Find where the given text appears and provide that cell's center as [X, Y] coordinate. 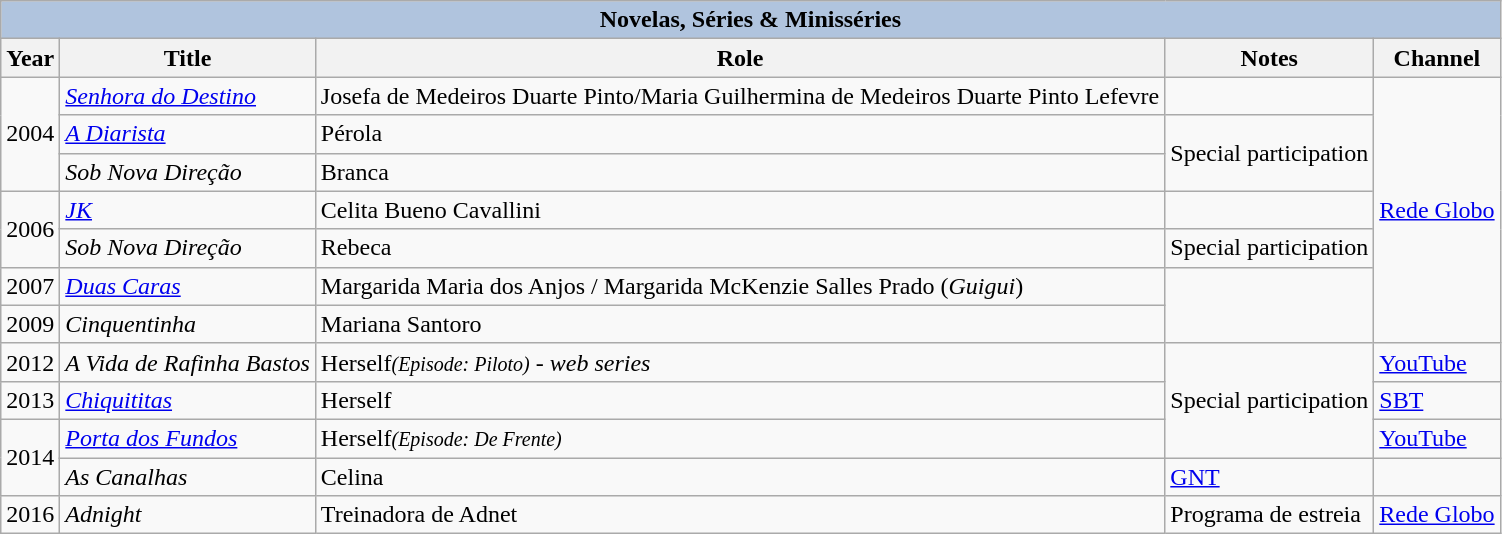
Duas Caras [188, 286]
Notes [1270, 58]
2009 [30, 324]
Herself [740, 400]
Cinquentinha [188, 324]
A Diarista [188, 134]
Adnight [188, 515]
2007 [30, 286]
Pérola [740, 134]
Herself(Episode: Piloto) - web series [740, 362]
Treinadora de Adnet [740, 515]
Branca [740, 172]
Novelas, Séries & Minisséries [750, 20]
Herself(Episode: De Frente) [740, 438]
Senhora do Destino [188, 96]
Channel [1437, 58]
Chiquititas [188, 400]
2016 [30, 515]
As Canalhas [188, 477]
2012 [30, 362]
Rebeca [740, 248]
Josefa de Medeiros Duarte Pinto/Maria Guilhermina de Medeiros Duarte Pinto Lefevre [740, 96]
2013 [30, 400]
GNT [1270, 477]
Mariana Santoro [740, 324]
2014 [30, 457]
JK [188, 210]
Margarida Maria dos Anjos / Margarida McKenzie Salles Prado (Guigui) [740, 286]
Programa de estreia [1270, 515]
Celita Bueno Cavallini [740, 210]
2006 [30, 229]
Title [188, 58]
2004 [30, 134]
Year [30, 58]
SBT [1437, 400]
Porta dos Fundos [188, 438]
A Vida de Rafinha Bastos [188, 362]
Role [740, 58]
Celina [740, 477]
